Determine the (x, y) coordinate at the center of the cell enclosing the given text.  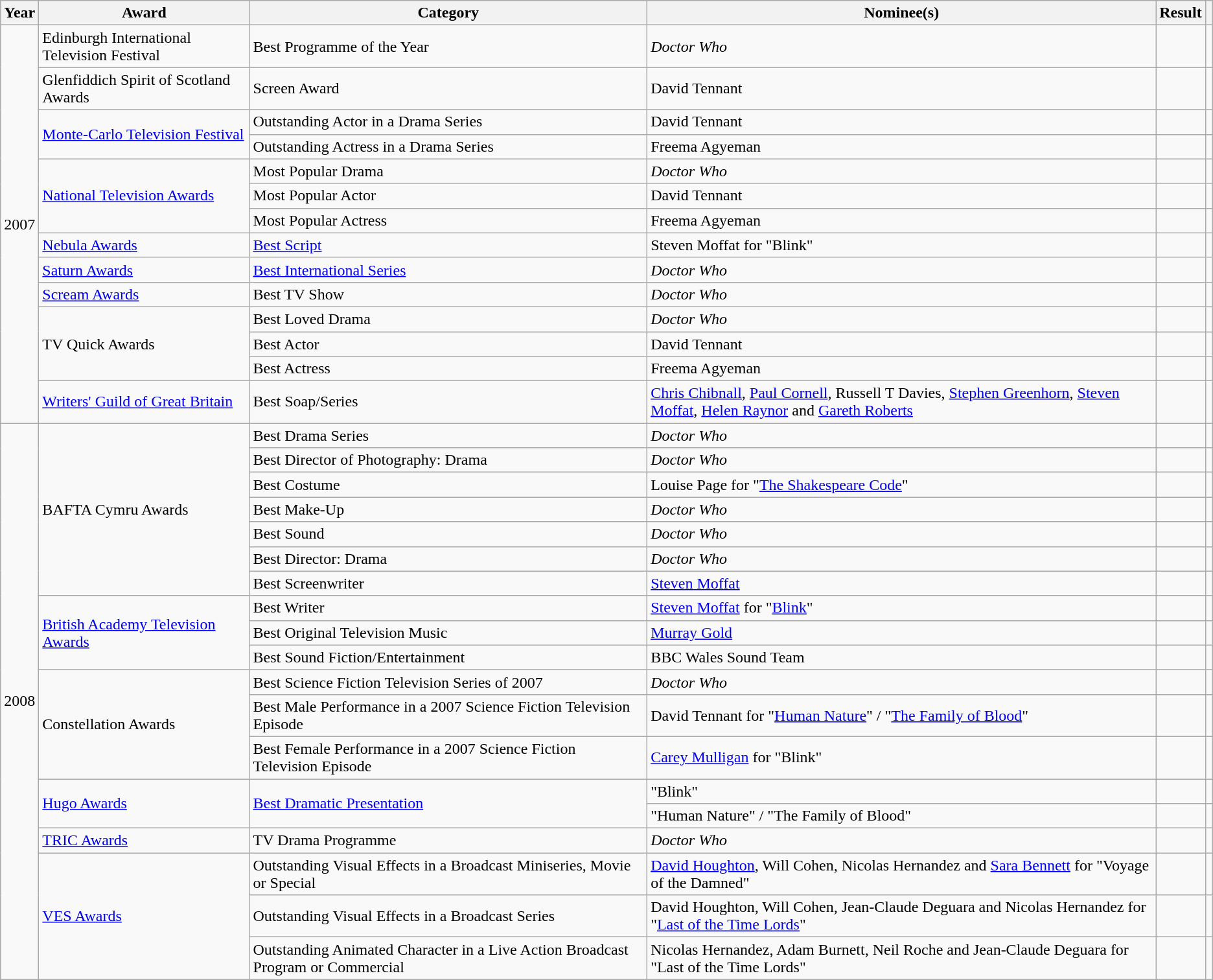
David Houghton, Will Cohen, Jean-Claude Deguara and Nicolas Hernandez for "Last of the Time Lords" (902, 916)
Most Popular Actor (448, 196)
Best Make-Up (448, 509)
BAFTA Cymru Awards (144, 509)
Best Original Television Music (448, 633)
Louise Page for "The Shakespeare Code" (902, 485)
Steven Moffat (902, 583)
British Academy Television Awards (144, 633)
Edinburgh International Television Festival (144, 47)
Monte-Carlo Television Festival (144, 134)
Best Actor (448, 344)
Outstanding Actress in a Drama Series (448, 146)
Best Science Fiction Television Series of 2007 (448, 682)
Carey Mulligan for "Blink" (902, 757)
TV Quick Awards (144, 344)
Nominee(s) (902, 13)
David Tennant for "Human Nature" / "The Family of Blood" (902, 716)
Outstanding Animated Character in a Live Action Broadcast Program or Commercial (448, 958)
Best Male Performance in a 2007 Science Fiction Television Episode (448, 716)
Best Writer (448, 608)
David Houghton, Will Cohen, Nicolas Hernandez and Sara Bennett for "Voyage of the Damned" (902, 874)
Nicolas Hernandez, Adam Burnett, Neil Roche and Jean-Claude Deguara for "Last of the Time Lords" (902, 958)
"Human Nature" / "The Family of Blood" (902, 816)
Best Sound (448, 534)
Saturn Awards (144, 270)
Best Drama Series (448, 436)
Most Popular Actress (448, 220)
Year (19, 13)
Best Female Performance in a 2007 Science Fiction Television Episode (448, 757)
Best Sound Fiction/Entertainment (448, 657)
Best Screenwriter (448, 583)
Best TV Show (448, 294)
Most Popular Drama (448, 171)
Best International Series (448, 270)
Best Script (448, 245)
Outstanding Actor in a Drama Series (448, 122)
Best Costume (448, 485)
2007 (19, 224)
Award (144, 13)
Constellation Awards (144, 724)
Screen Award (448, 88)
Best Dramatic Presentation (448, 804)
Chris Chibnall, Paul Cornell, Russell T Davies, Stephen Greenhorn, Steven Moffat, Helen Raynor and Gareth Roberts (902, 402)
VES Awards (144, 916)
Outstanding Visual Effects in a Broadcast Miniseries, Movie or Special (448, 874)
TRIC Awards (144, 841)
Writers' Guild of Great Britain (144, 402)
"Blink" (902, 791)
TV Drama Programme (448, 841)
Best Loved Drama (448, 319)
Glenfiddich Spirit of Scotland Awards (144, 88)
Outstanding Visual Effects in a Broadcast Series (448, 916)
Best Actress (448, 369)
Category (448, 13)
Best Director of Photography: Drama (448, 460)
Nebula Awards (144, 245)
BBC Wales Sound Team (902, 657)
Scream Awards (144, 294)
Best Director: Drama (448, 559)
Result (1181, 13)
Hugo Awards (144, 804)
Murray Gold (902, 633)
Best Programme of the Year (448, 47)
2008 (19, 701)
National Television Awards (144, 196)
Best Soap/Series (448, 402)
